From the cell containing the given text, extract its center point as [x, y] coordinate. 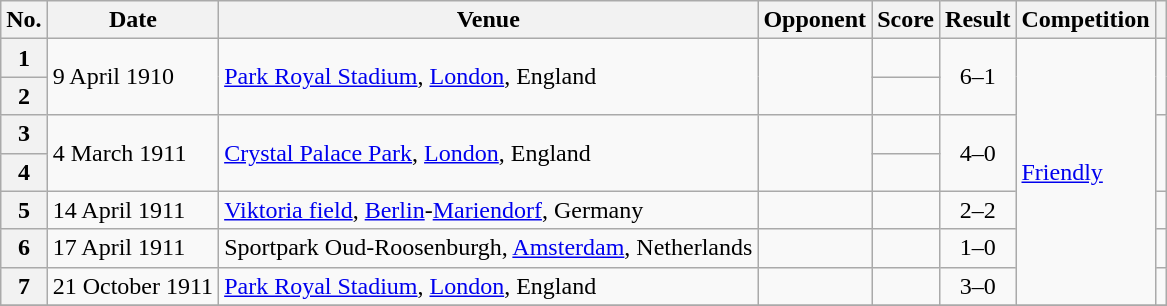
7 [24, 286]
Date [132, 20]
17 April 1911 [132, 248]
1–0 [978, 248]
Opponent [815, 20]
3–0 [978, 286]
No. [24, 20]
4 [24, 172]
Sportpark Oud-Roosenburgh, Amsterdam, Netherlands [488, 248]
3 [24, 134]
Venue [488, 20]
Friendly [1086, 172]
9 April 1910 [132, 77]
1 [24, 58]
Competition [1086, 20]
4–0 [978, 153]
5 [24, 210]
6 [24, 248]
6–1 [978, 77]
Viktoria field, Berlin-Mariendorf, Germany [488, 210]
2–2 [978, 210]
21 October 1911 [132, 286]
Crystal Palace Park, London, England [488, 153]
14 April 1911 [132, 210]
2 [24, 96]
Result [978, 20]
Score [906, 20]
4 March 1911 [132, 153]
